Provide the [X, Y] coordinate of the cell's center where the given text is located.  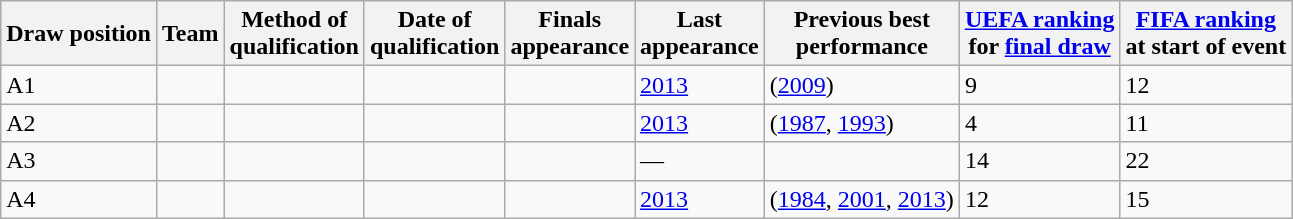
15 [1206, 199]
Draw position [79, 34]
Finalsappearance [570, 34]
FIFA rankingat start of event [1206, 34]
Method ofqualification [294, 34]
22 [1206, 161]
Team [190, 34]
Lastappearance [700, 34]
(1984, 2001, 2013) [862, 199]
Date ofqualification [434, 34]
9 [1040, 85]
A3 [79, 161]
Previous bestperformance [862, 34]
4 [1040, 123]
UEFA rankingfor final draw [1040, 34]
A1 [79, 85]
(2009) [862, 85]
14 [1040, 161]
A2 [79, 123]
(1987, 1993) [862, 123]
A4 [79, 199]
11 [1206, 123]
— [700, 161]
